Return [X, Y] of the center of cell containing provided text 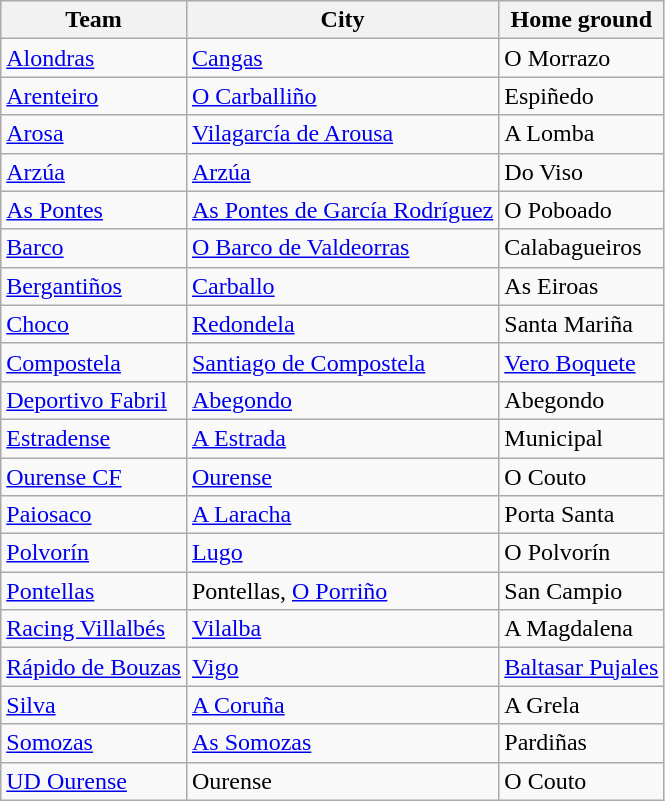
UD Ourense [94, 781]
As Pontes de García Rodríguez [342, 210]
Santa Mariña [582, 324]
Cangas [342, 58]
A Lomba [582, 134]
Carballo [342, 286]
As Eiroas [582, 286]
Polvorín [94, 553]
San Campio [582, 591]
Pontellas [94, 591]
As Somozas [342, 743]
Lugo [342, 553]
As Pontes [94, 210]
O Carballiño [342, 96]
Choco [94, 324]
Porta Santa [582, 515]
Ourense CF [94, 477]
O Poboado [582, 210]
Bergantiños [94, 286]
A Laracha [342, 515]
O Morrazo [582, 58]
Pardiñas [582, 743]
Team [94, 20]
O Barco de Valdeorras [342, 248]
Barco [94, 248]
O Polvorín [582, 553]
Vigo [342, 667]
Baltasar Pujales [582, 667]
Pontellas, O Porriño [342, 591]
A Estrada [342, 438]
Rápido de Bouzas [94, 667]
Vilagarcía de Arousa [342, 134]
Silva [94, 705]
Racing Villalbés [94, 629]
Calabagueiros [582, 248]
Compostela [94, 362]
A Grela [582, 705]
Municipal [582, 438]
Espiñedo [582, 96]
Do Viso [582, 172]
Redondela [342, 324]
Deportivo Fabril [94, 400]
City [342, 20]
A Coruña [342, 705]
A Magdalena [582, 629]
Estradense [94, 438]
Somozas [94, 743]
Vilalba [342, 629]
Vero Boquete [582, 362]
Alondras [94, 58]
Arenteiro [94, 96]
Arosa [94, 134]
Santiago de Compostela [342, 362]
Paiosaco [94, 515]
Home ground [582, 20]
